Return the [x, y] coordinate for the center point of the cell that contains the specified text.  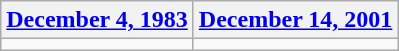
December 14, 2001 [296, 20]
December 4, 1983 [98, 20]
